Return the (x, y) coordinate for the center point of the cell that contains the specified text.  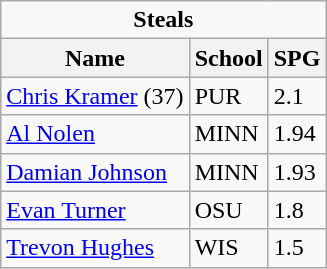
1.94 (297, 134)
1.93 (297, 172)
1.8 (297, 210)
PUR (228, 96)
WIS (228, 248)
OSU (228, 210)
2.1 (297, 96)
Damian Johnson (95, 172)
Name (95, 58)
1.5 (297, 248)
Trevon Hughes (95, 248)
Chris Kramer (37) (95, 96)
Al Nolen (95, 134)
SPG (297, 58)
Steals (164, 20)
Evan Turner (95, 210)
School (228, 58)
